Determine the [X, Y] coordinate at the center of the cell enclosing the given text.  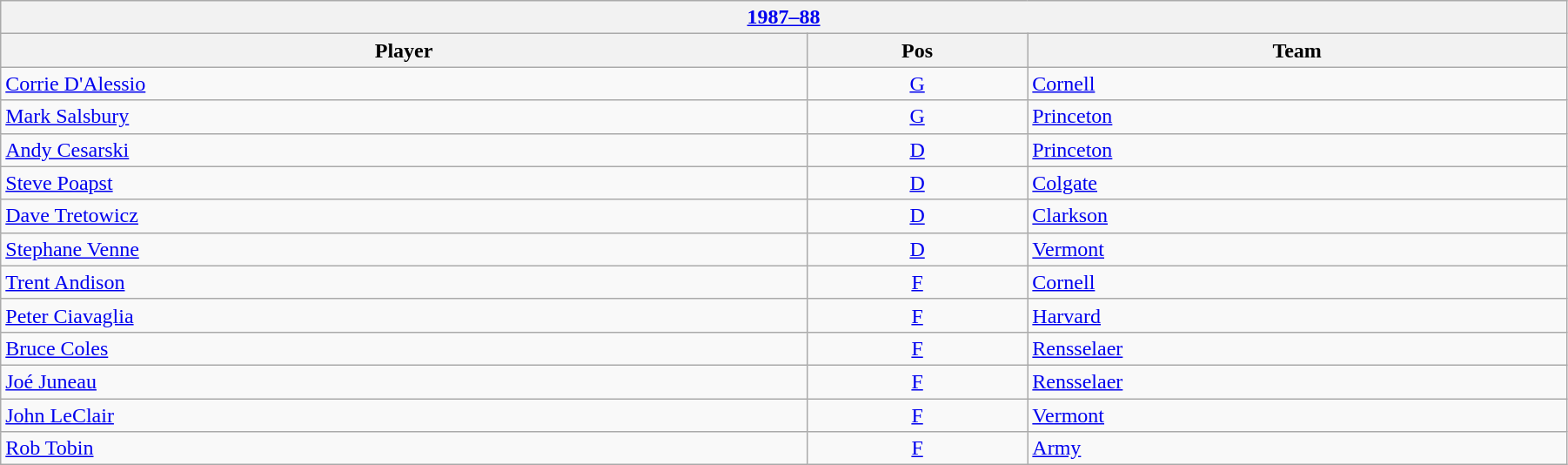
Andy Cesarski [404, 150]
Team [1297, 51]
Mark Salsbury [404, 117]
John LeClair [404, 415]
Corrie D'Alessio [404, 84]
Peter Ciavaglia [404, 315]
Stephane Venne [404, 249]
Bruce Coles [404, 348]
Trent Andison [404, 282]
Steve Poapst [404, 183]
1987–88 [784, 17]
Joé Juneau [404, 381]
Colgate [1297, 183]
Rob Tobin [404, 448]
Dave Tretowicz [404, 216]
Pos [917, 51]
Clarkson [1297, 216]
Harvard [1297, 315]
Army [1297, 448]
Player [404, 51]
